Determine the [X, Y] coordinate at the center of the cell enclosing the given text.  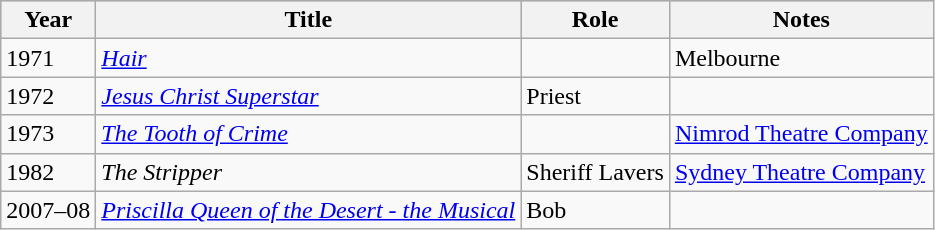
Nimrod Theatre Company [801, 134]
Melbourne [801, 58]
1972 [48, 96]
Priscilla Queen of the Desert - the Musical [308, 210]
1971 [48, 58]
Role [596, 20]
Sydney Theatre Company [801, 172]
1973 [48, 134]
2007–08 [48, 210]
Year [48, 20]
Bob [596, 210]
Priest [596, 96]
Sheriff Lavers [596, 172]
1982 [48, 172]
Hair [308, 58]
Title [308, 20]
Notes [801, 20]
The Stripper [308, 172]
Jesus Christ Superstar [308, 96]
The Tooth of Crime [308, 134]
